Find where the given text appears and provide that cell's center as (x, y) coordinate. 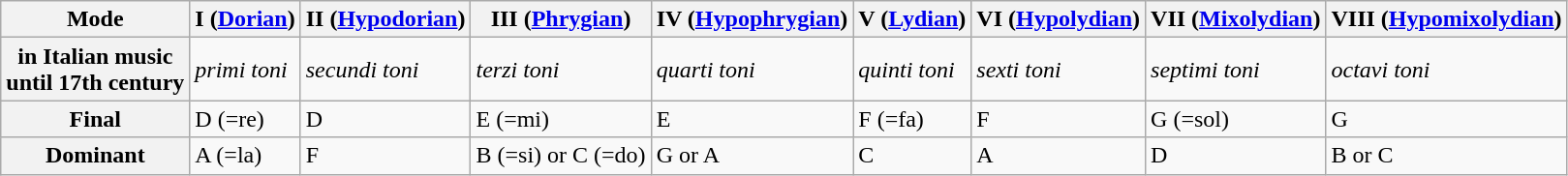
E (=mi) (561, 119)
A (1059, 156)
C (912, 156)
VI (Hypolydian) (1059, 19)
II (Hypodorian) (385, 19)
I (Dorian) (245, 19)
Mode (95, 19)
in Italian musicuntil 17th century (95, 70)
primi toni (245, 70)
D (=re) (245, 119)
III (Phrygian) (561, 19)
sexti toni (1059, 70)
IV (Hypophrygian) (752, 19)
Final (95, 119)
septimi toni (1236, 70)
Dominant (95, 156)
VIII (Hypomixolydian) (1447, 19)
V (Lydian) (912, 19)
G (=sol) (1236, 119)
terzi toni (561, 70)
B or C (1447, 156)
G (1447, 119)
VII (Mixolydian) (1236, 19)
quarti toni (752, 70)
secundi toni (385, 70)
F (=fa) (912, 119)
G or A (752, 156)
quinti toni (912, 70)
B (=si) or C (=do) (561, 156)
A (=la) (245, 156)
octavi toni (1447, 70)
E (752, 119)
